Capture the cell that displays the provided text and extract its [X, Y] central coordinate. 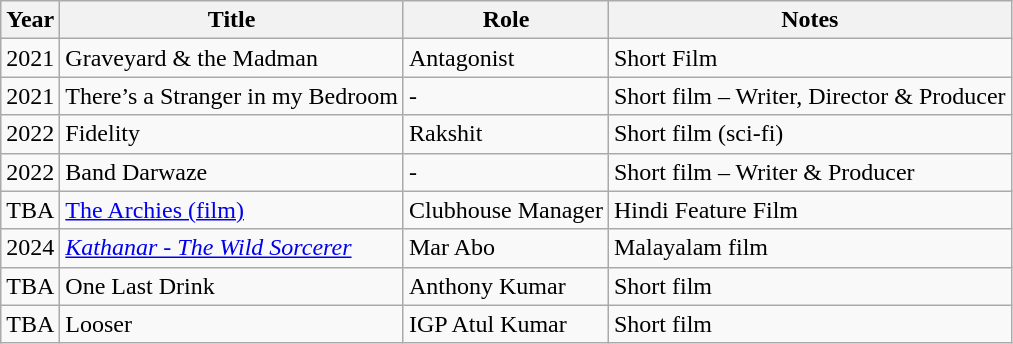
Year [30, 20]
Band Darwaze [232, 172]
Mar Abo [506, 248]
Short film – Writer, Director & Producer [810, 96]
Antagonist [506, 58]
Short film – Writer & Producer [810, 172]
Short Film [810, 58]
Kathanar - The Wild Sorcerer [232, 248]
Short film (sci-fi) [810, 134]
Looser [232, 324]
The Archies (film) [232, 210]
Role [506, 20]
Notes [810, 20]
Clubhouse Manager [506, 210]
Title [232, 20]
Anthony Kumar [506, 286]
2024 [30, 248]
Fidelity [232, 134]
Graveyard & the Madman [232, 58]
There’s a Stranger in my Bedroom [232, 96]
IGP Atul Kumar [506, 324]
Malayalam film [810, 248]
One Last Drink [232, 286]
Rakshit [506, 134]
Hindi Feature Film [810, 210]
